For the text-containing cell, return its midpoint in (X, Y) coordinate format. 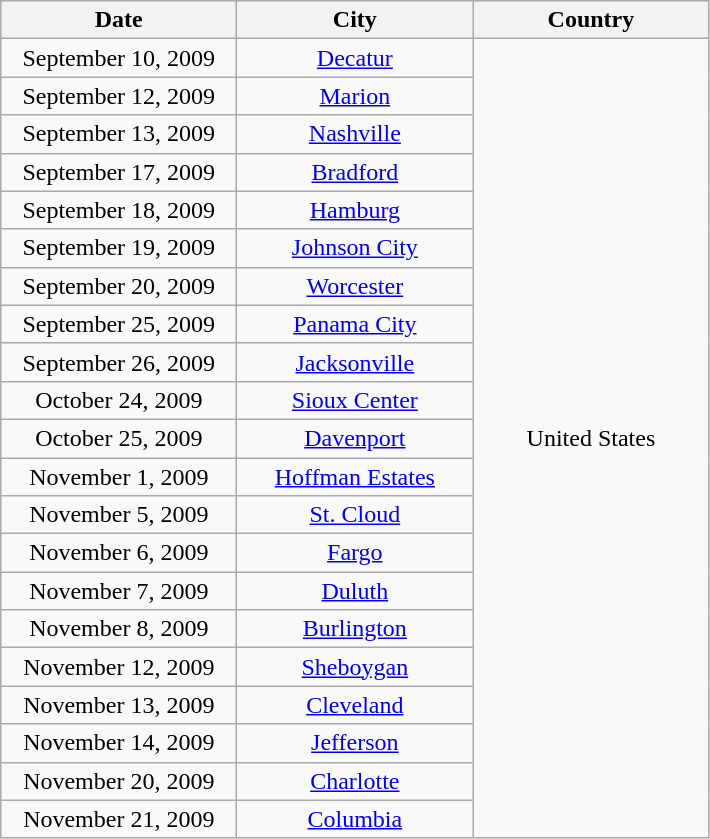
November 5, 2009 (119, 515)
September 12, 2009 (119, 96)
October 25, 2009 (119, 438)
November 14, 2009 (119, 743)
Worcester (355, 286)
Hoffman Estates (355, 477)
Bradford (355, 172)
Sheboygan (355, 667)
Columbia (355, 819)
Johnson City (355, 248)
November 21, 2009 (119, 819)
Jefferson (355, 743)
United States (591, 438)
Hamburg (355, 210)
Decatur (355, 58)
Nashville (355, 134)
City (355, 20)
November 12, 2009 (119, 667)
St. Cloud (355, 515)
September 19, 2009 (119, 248)
Charlotte (355, 781)
September 20, 2009 (119, 286)
November 6, 2009 (119, 553)
Davenport (355, 438)
September 25, 2009 (119, 324)
Burlington (355, 629)
November 7, 2009 (119, 591)
September 17, 2009 (119, 172)
Sioux Center (355, 400)
November 13, 2009 (119, 705)
Duluth (355, 591)
September 13, 2009 (119, 134)
September 18, 2009 (119, 210)
Country (591, 20)
September 26, 2009 (119, 362)
Fargo (355, 553)
October 24, 2009 (119, 400)
Date (119, 20)
September 10, 2009 (119, 58)
Cleveland (355, 705)
Panama City (355, 324)
November 20, 2009 (119, 781)
November 8, 2009 (119, 629)
November 1, 2009 (119, 477)
Marion (355, 96)
Jacksonville (355, 362)
